Locate the cell with the specified text and output its [x, y] center coordinate. 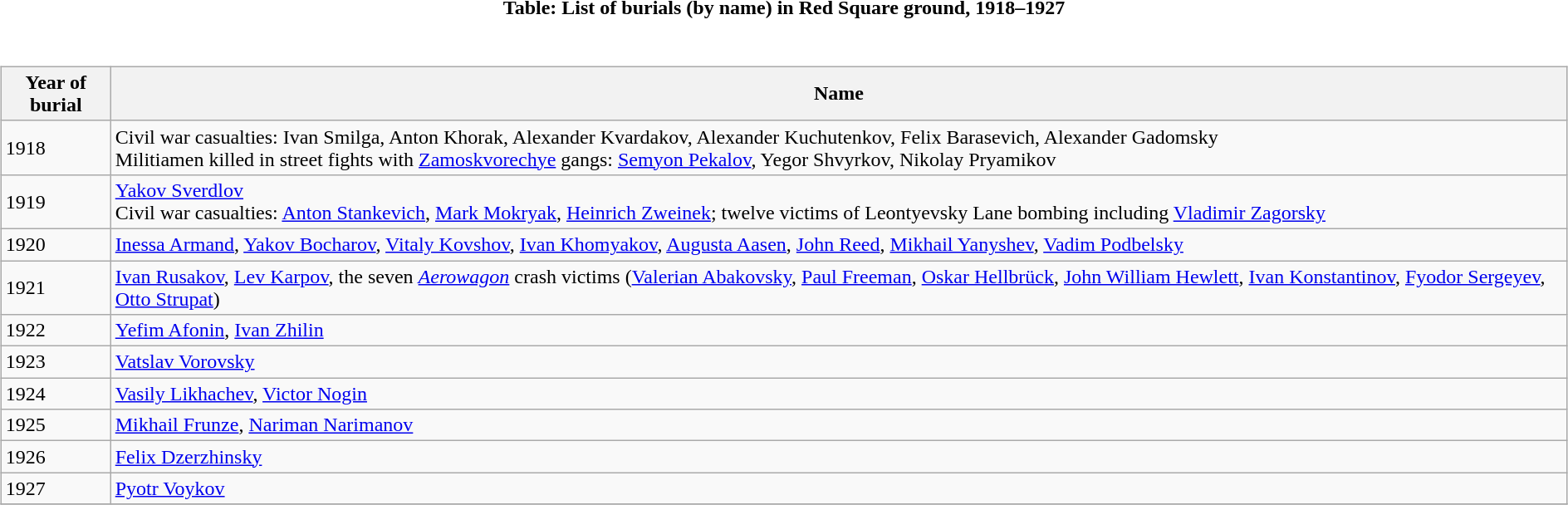
Year ofburial [56, 93]
Mikhail Frunze, Nariman Narimanov [839, 425]
1925 [56, 425]
Pyotr Voykov [839, 488]
1927 [56, 488]
1918 [56, 148]
1921 [56, 287]
Felix Dzerzhinsky [839, 457]
Inessa Armand, Yakov Bocharov, Vitaly Kovshov, Ivan Khomyakov, Augusta Aasen, John Reed, Mikhail Yanyshev, Vadim Podbelsky [839, 244]
1922 [56, 331]
1919 [56, 201]
1924 [56, 394]
1923 [56, 362]
Vasily Likhachev, Victor Nogin [839, 394]
Vatslav Vorovsky [839, 362]
Name [839, 93]
1920 [56, 244]
1926 [56, 457]
Yefim Afonin, Ivan Zhilin [839, 331]
